Determine the (x, y) coordinate at the center of the cell enclosing the given text.  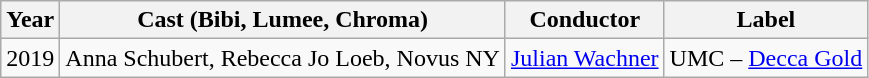
Julian Wachner (584, 58)
Label (766, 20)
2019 (30, 58)
Anna Schubert, Rebecca Jo Loeb, Novus NY (283, 58)
UMC – Decca Gold (766, 58)
Cast (Bibi, Lumee, Chroma) (283, 20)
Conductor (584, 20)
Year (30, 20)
